For the text-containing cell, return its midpoint in (x, y) coordinate format. 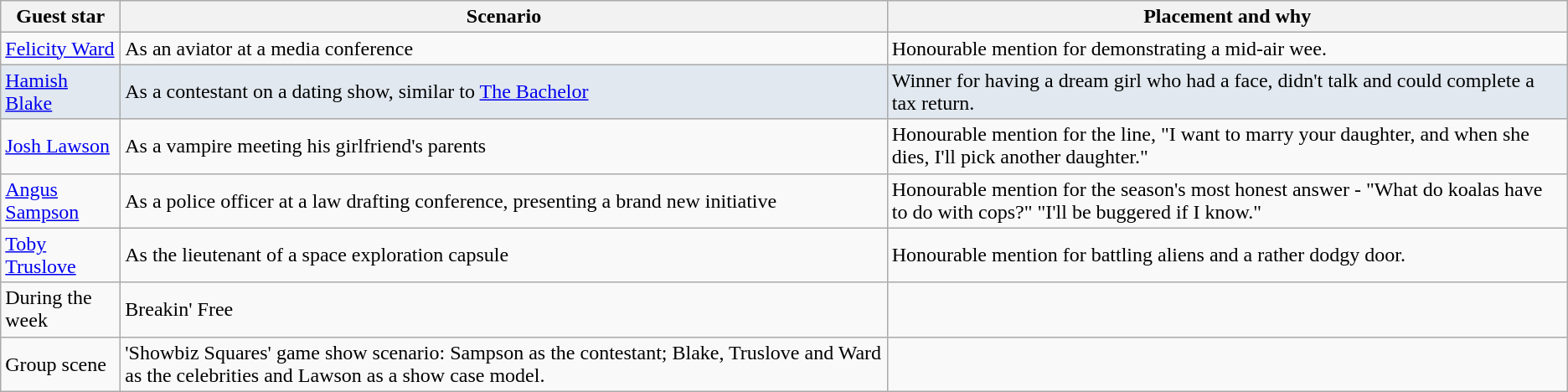
As an aviator at a media conference (504, 49)
Angus Sampson (60, 201)
Felicity Ward (60, 49)
Honourable mention for the line, "I want to marry your daughter, and when she dies, I'll pick another daughter." (1227, 146)
'Showbiz Squares' game show scenario: Sampson as the contestant; Blake, Truslove and Ward as the celebrities and Lawson as a show case model. (504, 364)
Honourable mention for battling aliens and a rather dodgy door. (1227, 255)
Honourable mention for the season's most honest answer - "What do koalas have to do with cops?" "I'll be buggered if I know." (1227, 201)
As a contestant on a dating show, similar to The Bachelor (504, 92)
Guest star (60, 17)
As the lieutenant of a space exploration capsule (504, 255)
During the week (60, 310)
Placement and why (1227, 17)
Josh Lawson (60, 146)
Scenario (504, 17)
As a police officer at a law drafting conference, presenting a brand new initiative (504, 201)
Honourable mention for demonstrating a mid-air wee. (1227, 49)
Hamish Blake (60, 92)
Group scene (60, 364)
Breakin' Free (504, 310)
As a vampire meeting his girlfriend's parents (504, 146)
Toby Truslove (60, 255)
Winner for having a dream girl who had a face, didn't talk and could complete a tax return. (1227, 92)
